Scan for the cell matching the given text and deliver its (X, Y) coordinate at center. 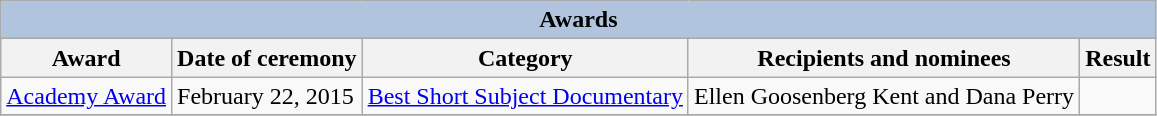
Result (1118, 58)
Academy Award (86, 96)
February 22, 2015 (268, 96)
Recipients and nominees (884, 58)
Date of ceremony (268, 58)
Ellen Goosenberg Kent and Dana Perry (884, 96)
Best Short Subject Documentary (525, 96)
Award (86, 58)
Category (525, 58)
Awards (578, 20)
